Provide the (X, Y) coordinate of the cell's center where the given text is located.  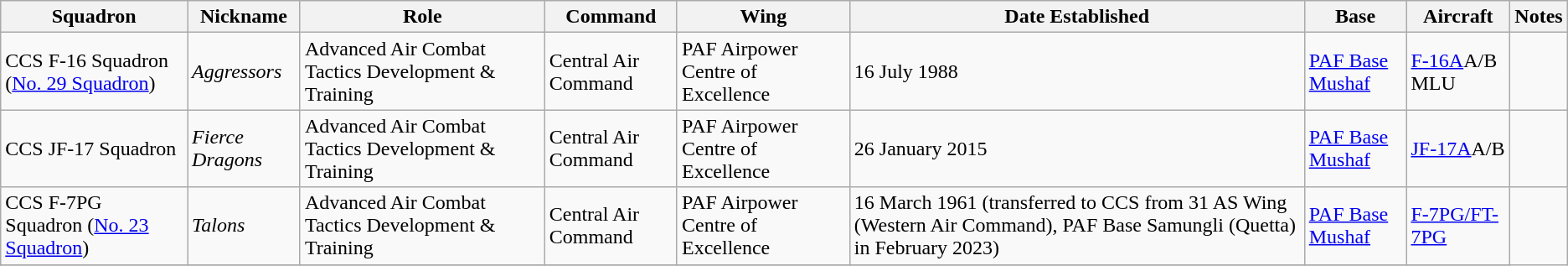
F-16AA/B MLU (1458, 71)
Command (611, 17)
JF-17AA/B (1458, 149)
Aircraft (1458, 17)
Notes (1540, 17)
16 July 1988 (1077, 71)
CCS JF-17 Squadron (94, 149)
Date Established (1077, 17)
16 March 1961 (transferred to CCS from 31 AS Wing (Western Air Command), PAF Base Samungli (Quetta) in February 2023) (1077, 226)
Fierce Dragons (245, 149)
F-7PG/FT-7PG (1458, 226)
Wing (763, 17)
CCS F-7PG Squadron (No. 23 Squadron) (94, 226)
Nickname (245, 17)
Talons (245, 226)
26 January 2015 (1077, 149)
CCS F-16 Squadron (No. 29 Squadron) (94, 71)
Squadron (94, 17)
Base (1355, 17)
Role (422, 17)
Aggressors (245, 71)
